Determine the [x, y] coordinate at the center of the cell enclosing the given text.  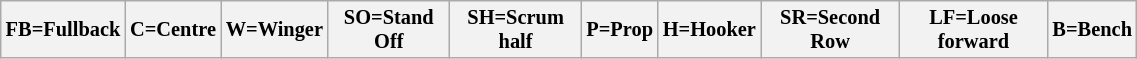
B=Bench [1092, 29]
SR=Second Row [830, 29]
SO=Stand Off [389, 29]
FB=Fullback [63, 29]
C=Centre [173, 29]
W=Winger [274, 29]
H=Hooker [710, 29]
P=Prop [619, 29]
SH=Scrum half [516, 29]
LF=Loose forward [973, 29]
